From the cell containing the given text, extract its center point as [x, y] coordinate. 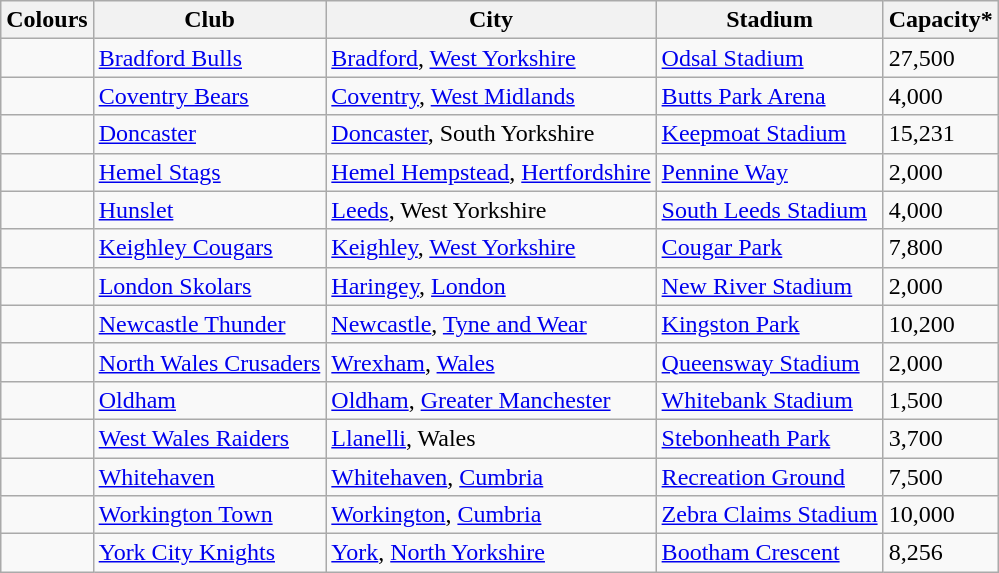
Bootham Crescent [770, 553]
Hemel Hempstead, Hertfordshire [491, 172]
Newcastle, Tyne and Wear [491, 324]
Cougar Park [770, 248]
Oldham [210, 400]
Capacity* [940, 20]
York, North Yorkshire [491, 553]
3,700 [940, 438]
Bradford Bulls [210, 58]
Queensway Stadium [770, 362]
Colours [47, 20]
27,500 [940, 58]
Bradford, West Yorkshire [491, 58]
8,256 [940, 553]
South Leeds Stadium [770, 210]
London Skolars [210, 286]
Hemel Stags [210, 172]
Keepmoat Stadium [770, 134]
Butts Park Arena [770, 96]
10,000 [940, 515]
Hunslet [210, 210]
Doncaster, South Yorkshire [491, 134]
Coventry Bears [210, 96]
Coventry, West Midlands [491, 96]
Stadium [770, 20]
Keighley Cougars [210, 248]
Recreation Ground [770, 477]
Workington Town [210, 515]
15,231 [940, 134]
Whitehaven, Cumbria [491, 477]
Haringey, London [491, 286]
Zebra Claims Stadium [770, 515]
Pennine Way [770, 172]
York City Knights [210, 553]
1,500 [940, 400]
7,500 [940, 477]
Oldham, Greater Manchester [491, 400]
Club [210, 20]
City [491, 20]
Leeds, West Yorkshire [491, 210]
Newcastle Thunder [210, 324]
Stebonheath Park [770, 438]
West Wales Raiders [210, 438]
10,200 [940, 324]
Workington, Cumbria [491, 515]
New River Stadium [770, 286]
Kingston Park [770, 324]
Odsal Stadium [770, 58]
Keighley, West Yorkshire [491, 248]
7,800 [940, 248]
Llanelli, Wales [491, 438]
Whitebank Stadium [770, 400]
Wrexham, Wales [491, 362]
Doncaster [210, 134]
Whitehaven [210, 477]
North Wales Crusaders [210, 362]
